Output the (x, y) coordinate of the center of the cell containing the given text.  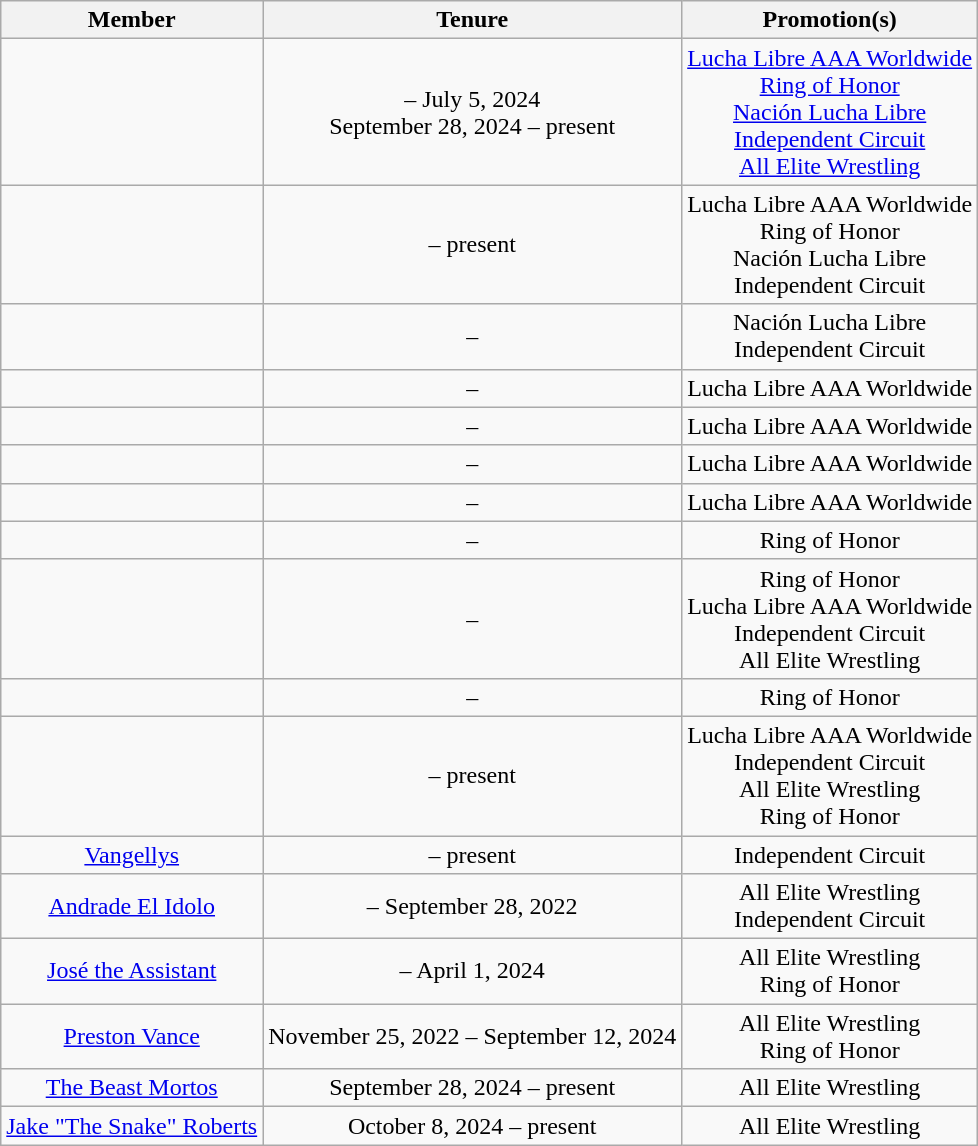
– September 28, 2022 (472, 906)
Andrade El Idolo (132, 906)
All Elite WrestlingIndependent Circuit (830, 906)
Nación Lucha LibreIndependent Circuit (830, 336)
José the Assistant (132, 972)
Lucha Libre AAA WorldwideIndependent CircuitAll Elite WrestlingRing of Honor (830, 776)
Jake "The Snake" Roberts (132, 1126)
October 8, 2024 – present (472, 1126)
Ring of HonorLucha Libre AAA WorldwideIndependent CircuitAll Elite Wrestling (830, 618)
The Beast Mortos (132, 1088)
Promotion(s) (830, 20)
November 25, 2022 – September 12, 2024 (472, 1036)
September 28, 2024 – present (472, 1088)
Tenure (472, 20)
– April 1, 2024 (472, 972)
Preston Vance (132, 1036)
Member (132, 20)
Independent Circuit (830, 855)
Lucha Libre AAA WorldwideRing of HonorNación Lucha LibreIndependent CircuitAll Elite Wrestling (830, 112)
Vangellys (132, 855)
Lucha Libre AAA WorldwideRing of HonorNación Lucha LibreIndependent Circuit (830, 244)
– July 5, 2024 September 28, 2024 – present (472, 112)
